Scan for the cell matching the given text and deliver its (X, Y) coordinate at center. 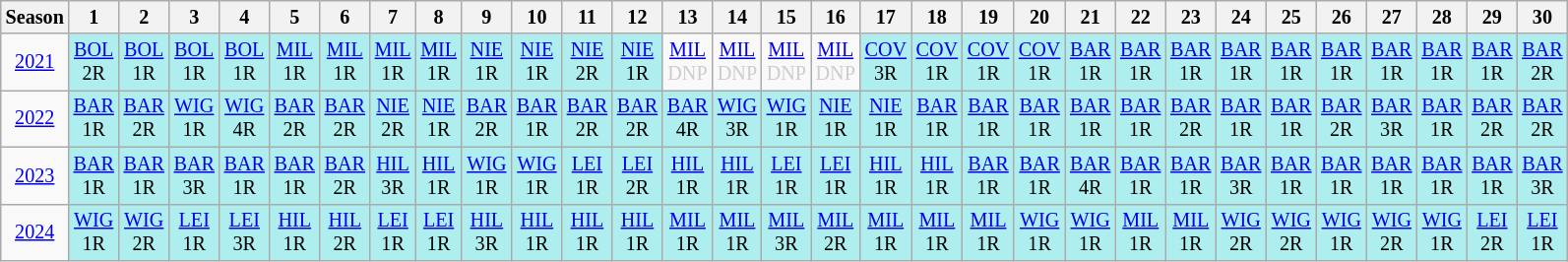
18 (937, 18)
2022 (35, 119)
23 (1191, 18)
21 (1091, 18)
16 (836, 18)
2024 (35, 232)
14 (737, 18)
25 (1291, 18)
20 (1039, 18)
11 (587, 18)
3 (195, 18)
17 (886, 18)
LEI3R (244, 232)
4 (244, 18)
WIG4R (244, 119)
6 (345, 18)
WIG3R (737, 119)
22 (1140, 18)
BOL2R (94, 62)
28 (1441, 18)
1 (94, 18)
2 (144, 18)
2021 (35, 62)
5 (295, 18)
8 (439, 18)
29 (1492, 18)
12 (638, 18)
MIL3R (786, 232)
30 (1541, 18)
24 (1240, 18)
HIL2R (345, 232)
27 (1392, 18)
26 (1341, 18)
15 (786, 18)
Season (35, 18)
2023 (35, 175)
13 (687, 18)
7 (394, 18)
9 (486, 18)
10 (537, 18)
MIL2R (836, 232)
COV3R (886, 62)
19 (988, 18)
